Pinpoint the cell where the given text exists, returning its [x, y] midpoint coordinate. 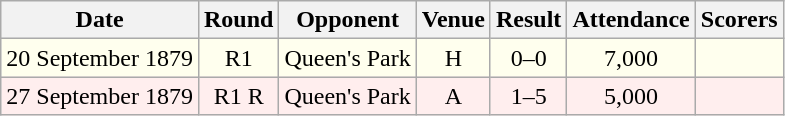
7,000 [631, 58]
27 September 1879 [100, 96]
R1 R [238, 96]
Venue [453, 20]
Attendance [631, 20]
Date [100, 20]
H [453, 58]
Round [238, 20]
5,000 [631, 96]
0–0 [528, 58]
Opponent [348, 20]
20 September 1879 [100, 58]
Scorers [739, 20]
R1 [238, 58]
Result [528, 20]
1–5 [528, 96]
A [453, 96]
